Return the (X, Y) coordinate for the center point of the cell that contains the specified text.  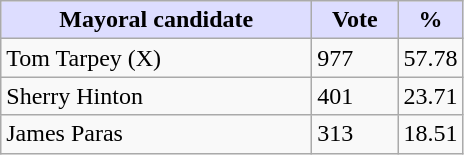
401 (355, 96)
James Paras (156, 134)
18.51 (430, 134)
313 (355, 134)
% (430, 20)
57.78 (430, 58)
977 (355, 58)
23.71 (430, 96)
Tom Tarpey (X) (156, 58)
Mayoral candidate (156, 20)
Vote (355, 20)
Sherry Hinton (156, 96)
